Output the (X, Y) coordinate of the center of the cell containing the given text.  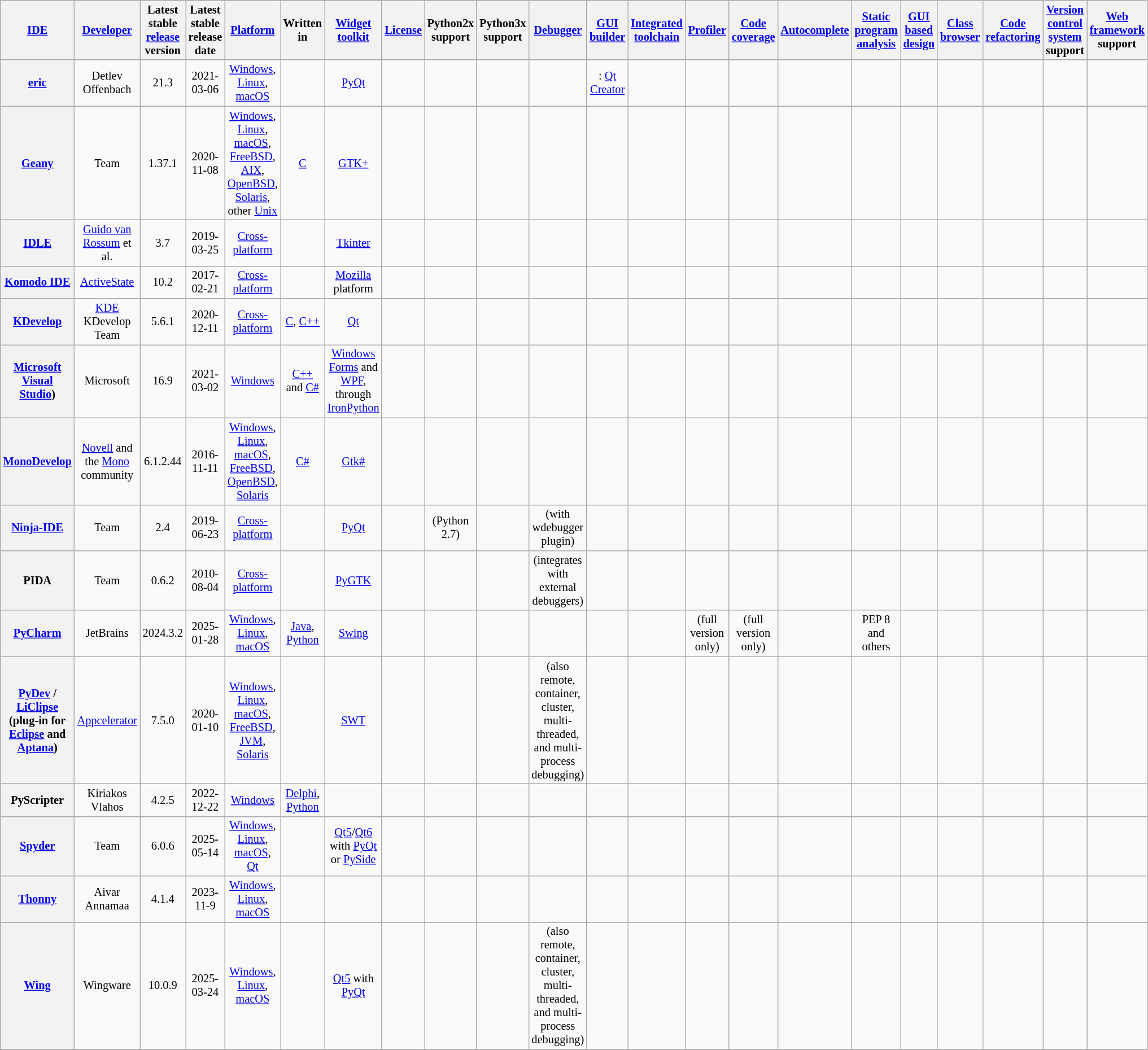
2020-01-10 (206, 720)
C (303, 163)
Widget toolkit (353, 30)
Delphi, Python (303, 800)
Autocomplete (814, 30)
Detlev Offenbach (107, 83)
Windows, Linux, macOS, Qt (253, 846)
Windows, Linux, macOS, FreeBSD, JVM, Solaris (253, 720)
Windows, Linux, macOS, FreeBSD, AIX, OpenBSD, Solaris, other Unix (253, 163)
2023-11-9 (206, 899)
Windows Forms and WPF, through IronPython (353, 381)
Python2x support (451, 30)
21.3 (163, 83)
IDE (37, 30)
4.2.5 (163, 800)
Web framework support (1117, 30)
PEP 8 and others (876, 633)
7.5.0 (163, 720)
Java, Python (303, 633)
Microsoft (107, 381)
2021-03-02 (206, 381)
Qt (353, 322)
2019-06-23 (206, 528)
KDE KDevelop Team (107, 322)
2019-03-25 (206, 243)
Version control system support (1065, 30)
(integrates with external debuggers) (558, 580)
2021-03-06 (206, 83)
Platform (253, 30)
Class browser (960, 30)
PyScripter (37, 800)
Aivar Annamaa (107, 899)
Latest stable release version (163, 30)
Written in (303, 30)
GTK+ (353, 163)
JetBrains (107, 633)
2020-12-11 (206, 322)
GUI builder (608, 30)
2.4 (163, 528)
6.1.2.44 (163, 461)
6.0.6 (163, 846)
Spyder (37, 846)
Debugger (558, 30)
(Python 2.7) (451, 528)
Qt5/Qt6 with PyQt or PySide (353, 846)
Static program analysis (876, 30)
Kiriakos Vlahos (107, 800)
(with wdebugger plugin) (558, 528)
5.6.1 (163, 322)
2025-05-14 (206, 846)
2025-01-28 (206, 633)
4.1.4 (163, 899)
Swing (353, 633)
Gtk# (353, 461)
Novell and the Mono community (107, 461)
PyGTK (353, 580)
PyDev / LiClipse (plug-in for Eclipse and Aptana) (37, 720)
Wingware (107, 986)
2020-11-08 (206, 163)
Windows, Linux, macOS, FreeBSD, OpenBSD, Solaris (253, 461)
2017-02-21 (206, 282)
Code coverage (753, 30)
PyCharm (37, 633)
KDevelop (37, 322)
IDLE (37, 243)
10.2 (163, 282)
Integrated toolchain (656, 30)
Python3x support (503, 30)
ActiveState (107, 282)
1.37.1 (163, 163)
Appcelerator (107, 720)
Latest stable release date (206, 30)
16.9 (163, 381)
Geany (37, 163)
Qt5 with PyQt (353, 986)
License (403, 30)
2024.3.2 (163, 633)
0.6.2 (163, 580)
C, C++ (303, 322)
Profiler (707, 30)
Ninja-IDE (37, 528)
10.0.9 (163, 986)
Guido van Rossum et al. (107, 243)
: Qt Creator (608, 83)
2022-12-22 (206, 800)
3.7 (163, 243)
GUI based design (919, 30)
2025-03-24 (206, 986)
Komodo IDE (37, 282)
Microsoft Visual Studio) (37, 381)
Developer (107, 30)
2010-08-04 (206, 580)
Mozilla platform (353, 282)
MonoDevelop (37, 461)
2016-11-11 (206, 461)
Thonny (37, 899)
PIDA (37, 580)
C# (303, 461)
Wing (37, 986)
Code refactoring (1013, 30)
Tkinter (353, 243)
eric (37, 83)
SWT (353, 720)
C++ and C# (303, 381)
